Find where the given text appears and provide that cell's center as [X, Y] coordinate. 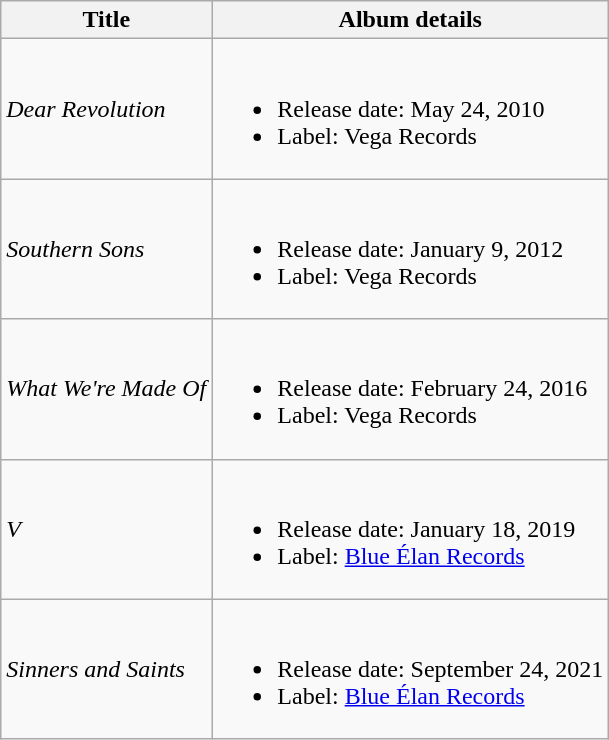
Release date: February 24, 2016Label: Vega Records [410, 389]
Release date: January 18, 2019Label: Blue Élan Records [410, 529]
Sinners and Saints [106, 669]
Release date: September 24, 2021Label: Blue Élan Records [410, 669]
What We're Made Of [106, 389]
Album details [410, 20]
Southern Sons [106, 249]
Dear Revolution [106, 109]
Release date: January 9, 2012Label: Vega Records [410, 249]
V [106, 529]
Title [106, 20]
Release date: May 24, 2010Label: Vega Records [410, 109]
